Return [X, Y] of the center of cell containing provided text 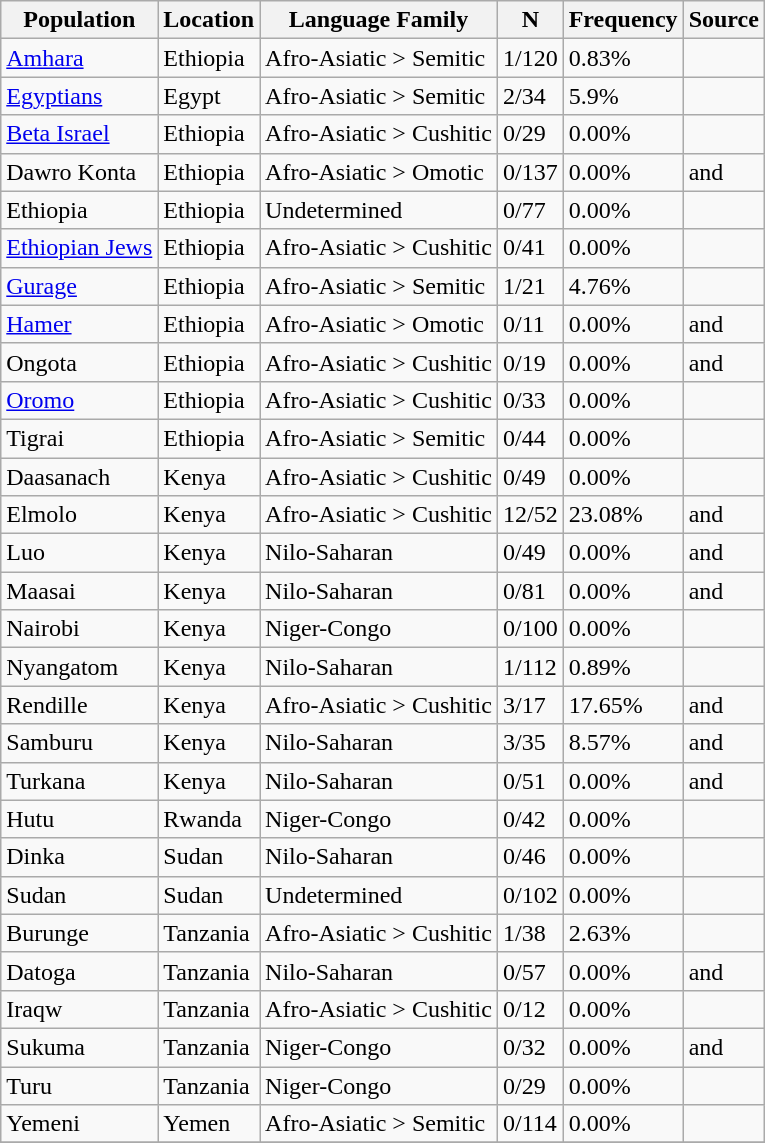
Tigrai [80, 438]
Yemen [209, 1124]
Daasanach [80, 477]
0/11 [530, 324]
Nairobi [80, 629]
0/41 [530, 248]
Datoga [80, 971]
Elmolo [80, 515]
Hutu [80, 819]
Turu [80, 1085]
1/120 [530, 58]
0/102 [530, 895]
17.65% [623, 705]
Egypt [209, 96]
Language Family [379, 20]
0.83% [623, 58]
Beta Israel [80, 134]
1/112 [530, 667]
Luo [80, 553]
23.08% [623, 515]
0/46 [530, 857]
Turkana [80, 781]
Frequency [623, 20]
4.76% [623, 286]
Ethiopian Jews [80, 248]
0/44 [530, 438]
0/137 [530, 172]
Maasai [80, 591]
0/114 [530, 1124]
0/12 [530, 1009]
Rendille [80, 705]
Amhara [80, 58]
Yemeni [80, 1124]
Dinka [80, 857]
Samburu [80, 743]
Egyptians [80, 96]
0/32 [530, 1047]
0/77 [530, 210]
Hamer [80, 324]
Population [80, 20]
Oromo [80, 400]
3/17 [530, 705]
N [530, 20]
Gurage [80, 286]
1/38 [530, 933]
2.63% [623, 933]
Location [209, 20]
0/81 [530, 591]
0/100 [530, 629]
0/33 [530, 400]
2/34 [530, 96]
Rwanda [209, 819]
0/51 [530, 781]
Ongota [80, 362]
0/42 [530, 819]
0.89% [623, 667]
5.9% [623, 96]
1/21 [530, 286]
0/19 [530, 362]
Iraqw [80, 1009]
Sukuma [80, 1047]
0/57 [530, 971]
Burunge [80, 933]
Dawro Konta [80, 172]
3/35 [530, 743]
12/52 [530, 515]
8.57% [623, 743]
Source [724, 20]
Nyangatom [80, 667]
